From the cell containing the given text, extract its center point as (x, y) coordinate. 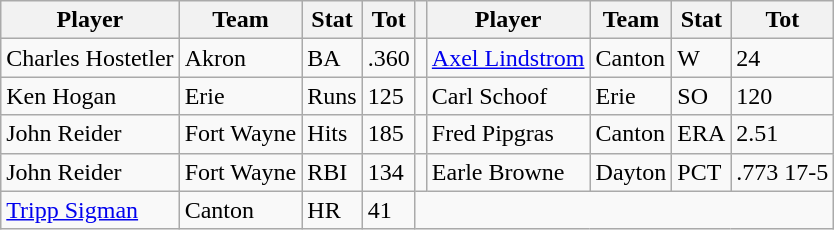
Axel Lindstrom (508, 58)
24 (782, 58)
Hits (332, 134)
.360 (388, 58)
185 (388, 134)
Runs (332, 96)
Ken Hogan (90, 96)
Carl Schoof (508, 96)
RBI (332, 172)
.773 17-5 (782, 172)
Tripp Sigman (90, 210)
Akron (240, 58)
125 (388, 96)
PCT (702, 172)
SO (702, 96)
Earle Browne (508, 172)
Dayton (631, 172)
Fred Pipgras (508, 134)
W (702, 58)
2.51 (782, 134)
ERA (702, 134)
41 (388, 210)
134 (388, 172)
HR (332, 210)
BA (332, 58)
120 (782, 96)
Charles Hostetler (90, 58)
